For the text-containing cell, return its midpoint in (x, y) coordinate format. 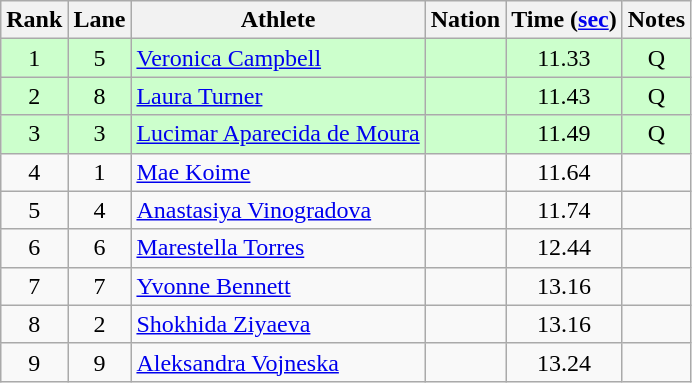
11.43 (564, 96)
Lucimar Aparecida de Moura (278, 134)
Mae Koime (278, 172)
12.44 (564, 248)
Nation (465, 20)
11.33 (564, 58)
Marestella Torres (278, 248)
13.24 (564, 362)
11.64 (564, 172)
Veronica Campbell (278, 58)
Anastasiya Vinogradova (278, 210)
Athlete (278, 20)
Laura Turner (278, 96)
Time (sec) (564, 20)
11.74 (564, 210)
Shokhida Ziyaeva (278, 324)
Yvonne Bennett (278, 286)
Lane (100, 20)
Notes (656, 20)
Aleksandra Vojneska (278, 362)
Rank (34, 20)
11.49 (564, 134)
